Determine the (X, Y) coordinate at the center of the cell enclosing the given text.  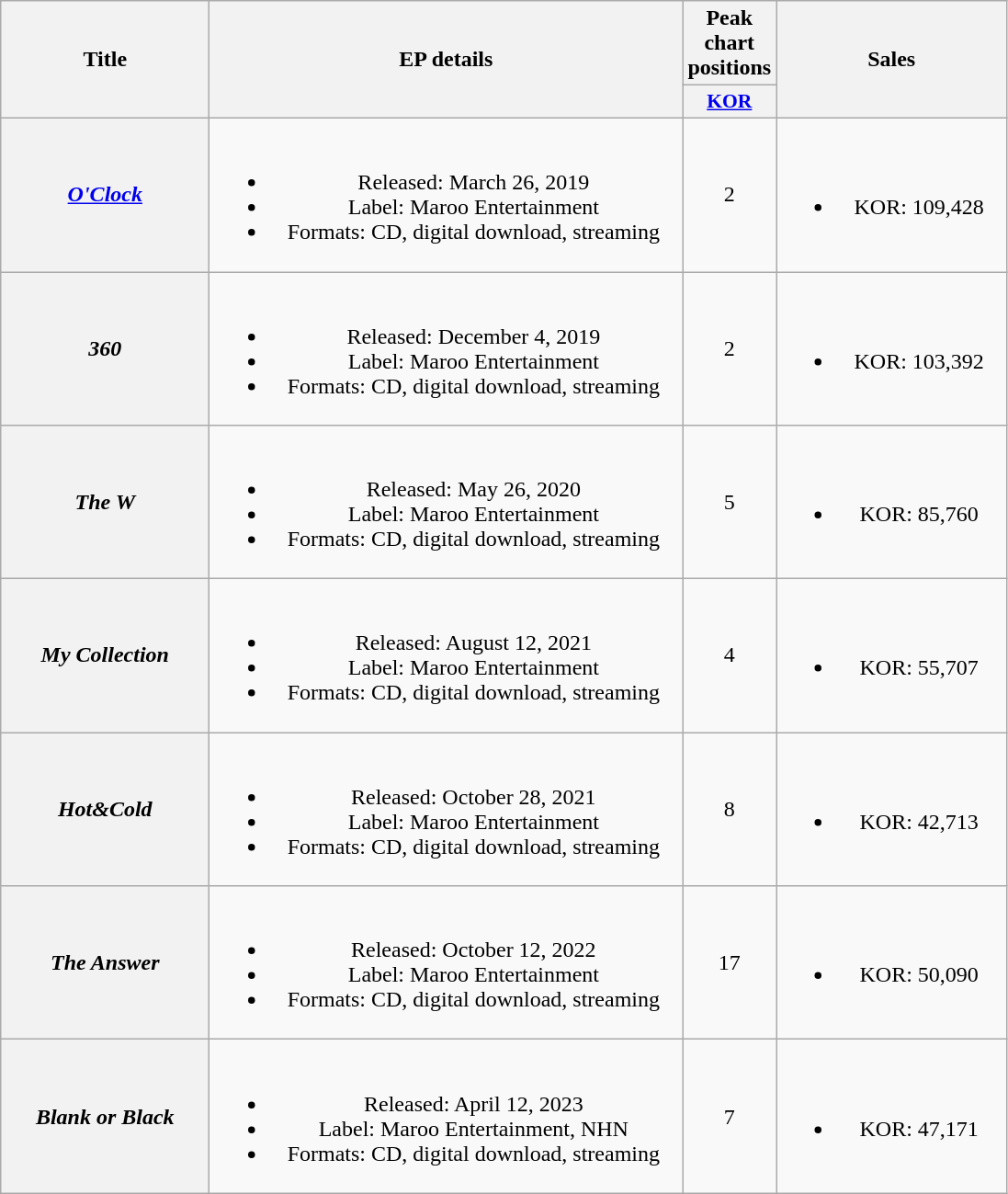
KOR: 55,707 (891, 656)
Peak chart positions (730, 43)
Released: October 12, 2022Label: Maroo EntertainmentFormats: CD, digital download, streaming (447, 963)
Released: March 26, 2019Label: Maroo EntertainmentFormats: CD, digital download, streaming (447, 195)
KOR: 50,090 (891, 963)
Title (105, 60)
My Collection (105, 656)
8 (730, 809)
Released: December 4, 2019Label: Maroo EntertainmentFormats: CD, digital download, streaming (447, 349)
Released: October 28, 2021Label: Maroo EntertainmentFormats: CD, digital download, streaming (447, 809)
KOR: 42,713 (891, 809)
5 (730, 502)
Released: April 12, 2023Label: Maroo Entertainment, NHNFormats: CD, digital download, streaming (447, 1116)
Blank or Black (105, 1116)
17 (730, 963)
Released: May 26, 2020Label: Maroo EntertainmentFormats: CD, digital download, streaming (447, 502)
The Answer (105, 963)
KOR: 85,760 (891, 502)
4 (730, 656)
Hot&Cold (105, 809)
KOR (730, 102)
Released: August 12, 2021Label: Maroo EntertainmentFormats: CD, digital download, streaming (447, 656)
KOR: 47,171 (891, 1116)
O'Clock (105, 195)
The W (105, 502)
7 (730, 1116)
KOR: 109,428 (891, 195)
KOR: 103,392 (891, 349)
360 (105, 349)
EP details (447, 60)
Sales (891, 60)
